Output the [x, y] coordinate of the center of the cell containing the given text.  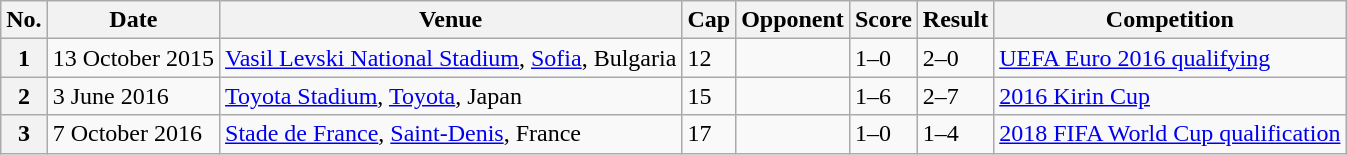
2018 FIFA World Cup qualification [1170, 134]
3 June 2016 [133, 96]
2–7 [955, 96]
13 October 2015 [133, 58]
UEFA Euro 2016 qualifying [1170, 58]
Score [883, 20]
15 [709, 96]
Result [955, 20]
Competition [1170, 20]
Cap [709, 20]
Date [133, 20]
12 [709, 58]
3 [24, 134]
Venue [451, 20]
1–6 [883, 96]
17 [709, 134]
2016 Kirin Cup [1170, 96]
1–4 [955, 134]
Toyota Stadium, Toyota, Japan [451, 96]
7 October 2016 [133, 134]
2–0 [955, 58]
Opponent [793, 20]
No. [24, 20]
2 [24, 96]
1 [24, 58]
Vasil Levski National Stadium, Sofia, Bulgaria [451, 58]
Stade de France, Saint-Denis, France [451, 134]
